Return the (x, y) coordinate for the center point of the cell that contains the specified text.  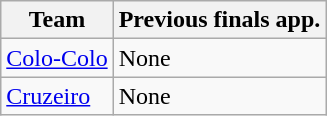
Previous finals app. (220, 20)
Cruzeiro (57, 96)
Colo-Colo (57, 58)
Team (57, 20)
